Pinpoint the cell where the given text exists, returning its [x, y] midpoint coordinate. 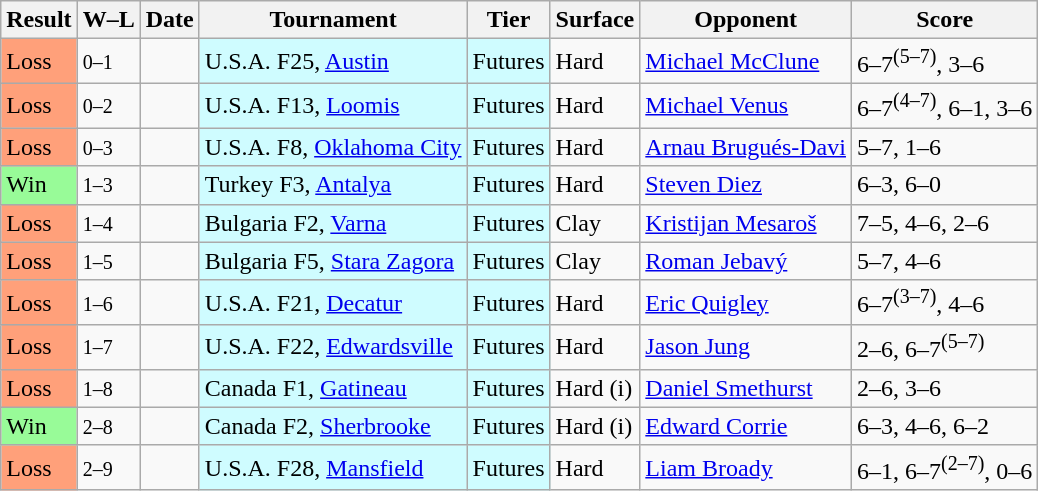
Opponent [746, 20]
U.S.A. F22, Edwardsville [333, 348]
6–7(4–7), 6–1, 3–6 [944, 106]
Result [39, 20]
Turkey F3, Antalya [333, 185]
Michael McClune [746, 62]
Date [170, 20]
6–7(3–7), 4–6 [944, 302]
Michael Venus [746, 106]
Steven Diez [746, 185]
Score [944, 20]
6–3, 6–0 [944, 185]
Roman Jebavý [746, 261]
Bulgaria F5, Stara Zagora [333, 261]
Jason Jung [746, 348]
0–3 [108, 147]
6–7(5–7), 3–6 [944, 62]
6–3, 4–6, 6–2 [944, 426]
Canada F1, Gatineau [333, 388]
0–1 [108, 62]
0–2 [108, 106]
U.S.A. F25, Austin [333, 62]
U.S.A. F8, Oklahoma City [333, 147]
Tier [508, 20]
Edward Corrie [746, 426]
2–6, 6–7(5–7) [944, 348]
1–5 [108, 261]
1–4 [108, 223]
1–3 [108, 185]
U.S.A. F21, Decatur [333, 302]
Liam Broady [746, 468]
Surface [595, 20]
Kristijan Mesaroš [746, 223]
Canada F2, Sherbrooke [333, 426]
Tournament [333, 20]
1–7 [108, 348]
1–8 [108, 388]
2–8 [108, 426]
U.S.A. F28, Mansfield [333, 468]
U.S.A. F13, Loomis [333, 106]
2–9 [108, 468]
1–6 [108, 302]
Eric Quigley [746, 302]
5–7, 1–6 [944, 147]
W–L [108, 20]
Bulgaria F2, Varna [333, 223]
5–7, 4–6 [944, 261]
6–1, 6–7(2–7), 0–6 [944, 468]
2–6, 3–6 [944, 388]
7–5, 4–6, 2–6 [944, 223]
Arnau Brugués-Davi [746, 147]
Daniel Smethurst [746, 388]
